Locate the cell with the specified text and output its [x, y] center coordinate. 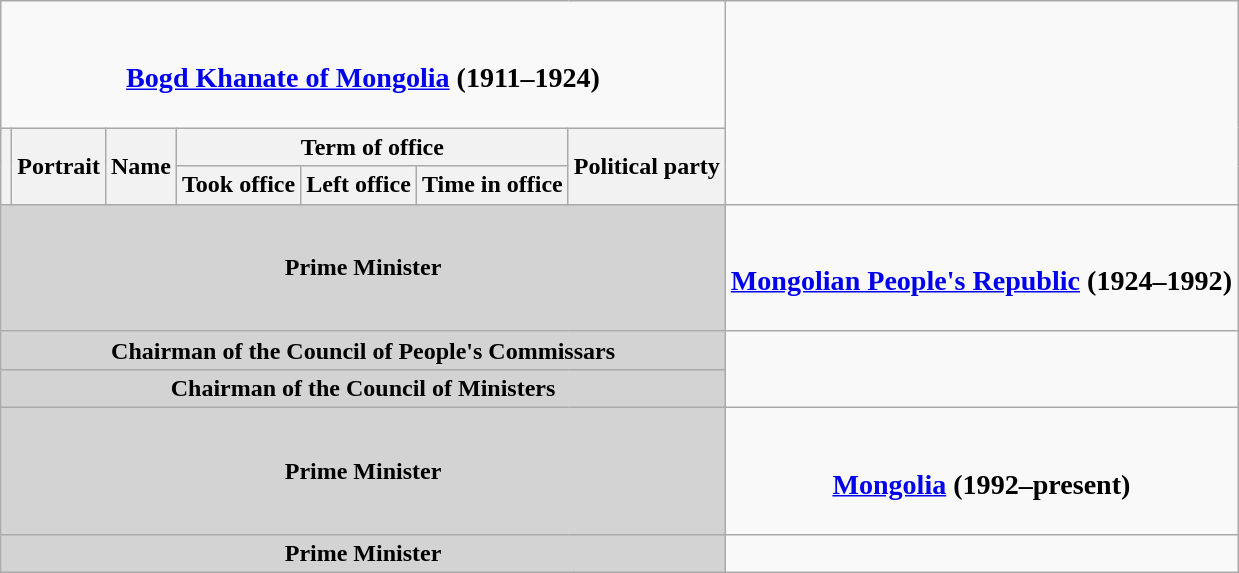
Time in office [492, 185]
Took office [239, 185]
Bogd Khanate of Mongolia (1911–1924) [364, 64]
Left office [359, 185]
Chairman of the Council of People's Commissars [364, 350]
Term of office [373, 147]
Mongolia (1992–present) [981, 470]
Mongolian People's Republic (1924–1992) [981, 268]
Chairman of the Council of Ministers [364, 388]
Portrait [59, 166]
Name [140, 166]
Political party [646, 166]
